Extract the (X, Y) coordinate from the center of the cell holding the provided text.  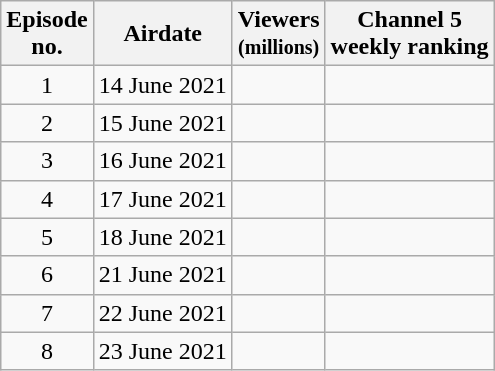
7 (47, 313)
18 June 2021 (162, 237)
5 (47, 237)
8 (47, 351)
6 (47, 275)
16 June 2021 (162, 161)
Episodeno. (47, 34)
Channel 5weekly ranking (410, 34)
21 June 2021 (162, 275)
2 (47, 123)
1 (47, 85)
23 June 2021 (162, 351)
3 (47, 161)
Airdate (162, 34)
Viewers(millions) (278, 34)
17 June 2021 (162, 199)
22 June 2021 (162, 313)
4 (47, 199)
15 June 2021 (162, 123)
14 June 2021 (162, 85)
